Pinpoint the cell where the given text exists, returning its (x, y) midpoint coordinate. 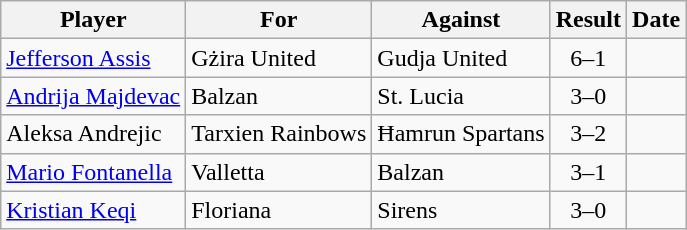
Mario Fontanella (94, 172)
Gżira United (279, 58)
Andrija Majdevac (94, 96)
Jefferson Assis (94, 58)
St. Lucia (461, 96)
Date (656, 20)
Aleksa Andrejic (94, 134)
Kristian Keqi (94, 210)
Result (588, 20)
6–1 (588, 58)
Floriana (279, 210)
For (279, 20)
3–1 (588, 172)
Against (461, 20)
Player (94, 20)
Gudja United (461, 58)
Ħamrun Spartans (461, 134)
Sirens (461, 210)
3–2 (588, 134)
Valletta (279, 172)
Tarxien Rainbows (279, 134)
